Pinpoint the cell where the given text exists, returning its [x, y] midpoint coordinate. 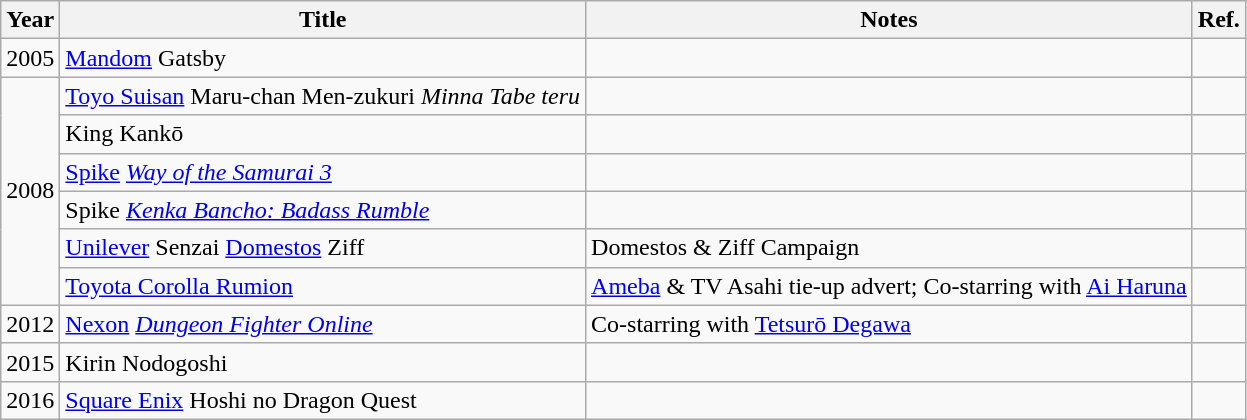
Ameba & TV Asahi tie-up advert; Co-starring with Ai Haruna [890, 286]
Toyota Corolla Rumion [323, 286]
King Kankō [323, 134]
Notes [890, 20]
Spike Kenka Bancho: Badass Rumble [323, 210]
Unilever Senzai Domestos Ziff [323, 248]
2005 [30, 58]
2016 [30, 400]
Kirin Nodogoshi [323, 362]
Domestos & Ziff Campaign [890, 248]
Year [30, 20]
2015 [30, 362]
2012 [30, 324]
2008 [30, 191]
Toyo Suisan Maru-chan Men-zukuri Minna Tabe teru [323, 96]
Ref. [1218, 20]
Title [323, 20]
Nexon Dungeon Fighter Online [323, 324]
Spike Way of the Samurai 3 [323, 172]
Co-starring with Tetsurō Degawa [890, 324]
Square Enix Hoshi no Dragon Quest [323, 400]
Mandom Gatsby [323, 58]
